Extract the [x, y] coordinate from the center of the cell holding the provided text.  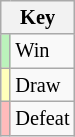
Win [42, 51]
Defeat [42, 118]
Draw [42, 85]
Key [38, 17]
